Search for the cell housing the specified text and yield its [X, Y] center coordinate. 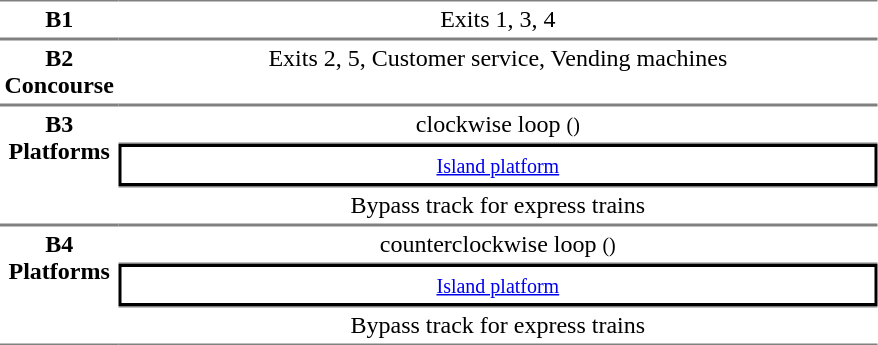
counterclockwise loop () [498, 244]
clockwise loop () [498, 124]
Exits 2, 5, Customer service, Vending machines [498, 72]
B2Concourse [59, 72]
B4Platforms [59, 285]
B3Platforms [59, 165]
B1 [59, 20]
Exits 1, 3, 4 [498, 20]
